Scan for the cell matching the given text and deliver its [x, y] coordinate at center. 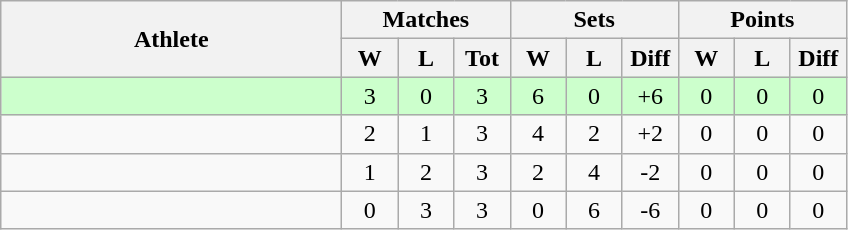
-2 [650, 172]
Sets [594, 20]
Points [762, 20]
+2 [650, 134]
Tot [482, 58]
Matches [426, 20]
Athlete [172, 39]
+6 [650, 96]
-6 [650, 210]
